Scan for the cell matching the given text and deliver its [X, Y] coordinate at center. 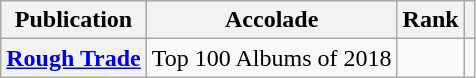
Rough Trade [74, 58]
Publication [74, 20]
Rank [430, 20]
Top 100 Albums of 2018 [272, 58]
Accolade [272, 20]
